Capture the cell that displays the provided text and extract its (X, Y) central coordinate. 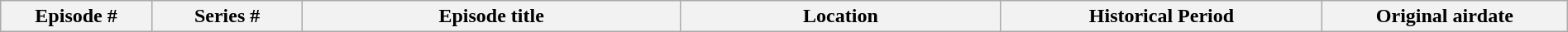
Series # (227, 16)
Location (840, 16)
Historical Period (1161, 16)
Episode title (491, 16)
Episode # (76, 16)
Original airdate (1444, 16)
